Output the (x, y) coordinate of the center of the cell containing the given text.  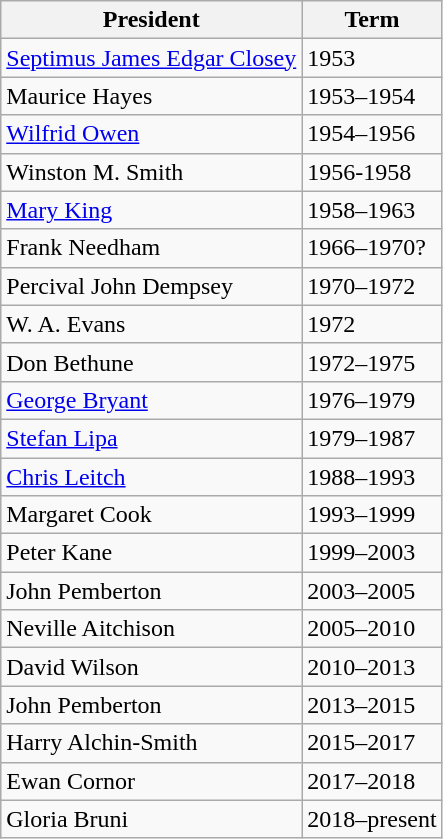
1954–1956 (372, 134)
Ewan Cornor (152, 781)
Margaret Cook (152, 515)
George Bryant (152, 400)
W. A. Evans (152, 324)
1970–1972 (372, 286)
1958–1963 (372, 210)
2017–2018 (372, 781)
1966–1970? (372, 248)
1976–1979 (372, 400)
David Wilson (152, 667)
2003–2005 (372, 591)
Septimus James Edgar Closey (152, 58)
1972–1975 (372, 362)
1972 (372, 324)
Wilfrid Owen (152, 134)
Don Bethune (152, 362)
1993–1999 (372, 515)
1953 (372, 58)
Peter Kane (152, 553)
1988–1993 (372, 477)
Harry Alchin-Smith (152, 743)
Stefan Lipa (152, 438)
Percival John Dempsey (152, 286)
2010–2013 (372, 667)
1953–1954 (372, 96)
Neville Aitchison (152, 629)
Chris Leitch (152, 477)
2005–2010 (372, 629)
2018–present (372, 819)
Term (372, 20)
Mary King (152, 210)
Gloria Bruni (152, 819)
1956-1958 (372, 172)
1999–2003 (372, 553)
Maurice Hayes (152, 96)
Winston M. Smith (152, 172)
2013–2015 (372, 705)
Frank Needham (152, 248)
President (152, 20)
2015–2017 (372, 743)
1979–1987 (372, 438)
